Search for the cell housing the specified text and yield its [x, y] center coordinate. 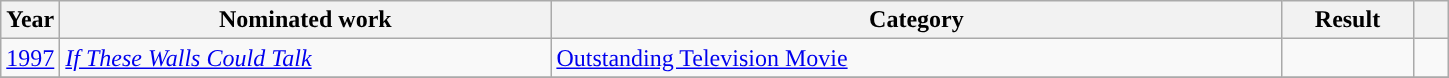
Outstanding Television Movie [916, 58]
If These Walls Could Talk [306, 58]
Year [30, 20]
Category [916, 20]
1997 [30, 58]
Result [1348, 20]
Nominated work [306, 20]
